Return (X, Y) of the center of cell containing provided text 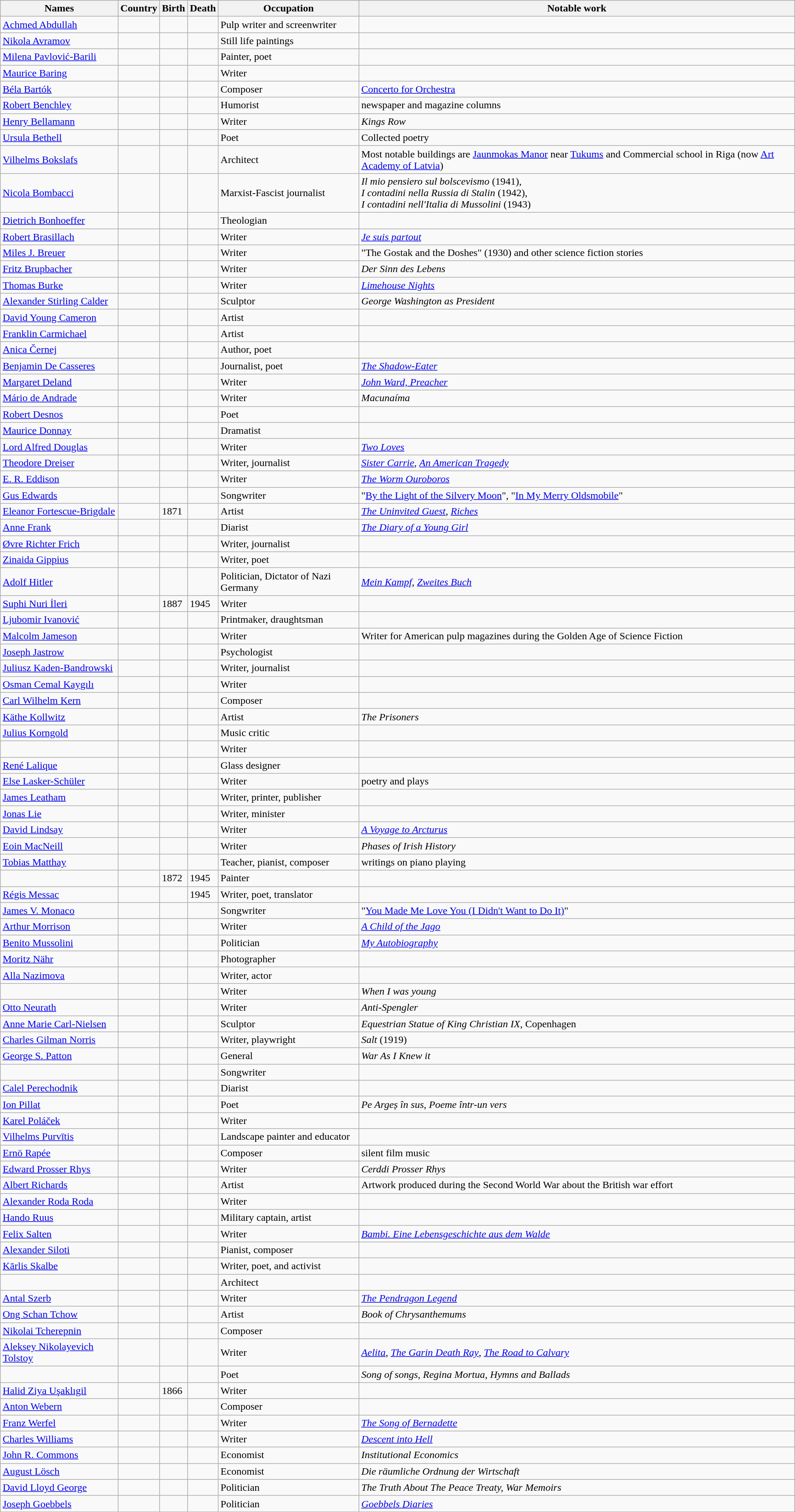
Theologian (289, 220)
Eoin MacNeill (59, 846)
John R. Commons (59, 1455)
writings on piano playing (577, 862)
Psychologist (289, 652)
Nicola Bombacci (59, 193)
Benjamin De Casseres (59, 366)
Ljubomir Ivanović (59, 620)
Joseph Jastrow (59, 652)
Bambi. Eine Lebensgeschichte aus dem Walde (577, 1234)
Pianist, composer (289, 1250)
Two Loves (577, 447)
Country (139, 8)
Vilhelms Purvītis (59, 1137)
Politician, Dictator of Nazi Germany (289, 582)
Carl Wilhelm Kern (59, 700)
Painter, poet (289, 57)
Miles J. Breuer (59, 253)
Sister Carrie, An American Tragedy (577, 463)
Calel Perechodnik (59, 1088)
Anti-Spengler (577, 1007)
Gus Edwards (59, 495)
Otto Neurath (59, 1007)
Descent into Hell (577, 1439)
Artwork produced during the Second World War about the British war effort (577, 1185)
War As I Knew it (577, 1056)
Eleanor Fortescue-Brigdale (59, 511)
Maurice Baring (59, 73)
Aleksey Nikolayevich Tolstoy (59, 1352)
Anne Frank (59, 528)
Alexander Roda Roda (59, 1201)
Malcolm Jameson (59, 636)
Glass designer (289, 765)
Journalist, poet (289, 366)
Jonas Lie (59, 814)
Juliusz Kaden-Bandrowski (59, 668)
Ong Schan Tchow (59, 1315)
Landscape painter and educator (289, 1137)
Hando Ruus (59, 1217)
1887 (174, 604)
Margaret Deland (59, 382)
Milena Pavlović-Barili (59, 57)
Mein Kampf, Zweites Buch (577, 582)
Robert Desnos (59, 414)
Dramatist (289, 430)
George Washington as President (577, 301)
The Prisoners (577, 717)
David Lindsay (59, 830)
A Child of the Jago (577, 927)
Collected poetry (577, 138)
Benito Mussolini (59, 943)
Régis Messac (59, 894)
General (289, 1056)
Arthur Morrison (59, 927)
Notable work (577, 8)
Pulp writer and screenwriter (289, 25)
Felix Salten (59, 1234)
Pe Argeș în sus, Poeme într-un vers (577, 1104)
Dietrich Bonhoeffer (59, 220)
Mário de Andrade (59, 398)
The Song of Bernadette (577, 1423)
"By the Light of the Silvery Moon", "In My Merry Oldsmobile" (577, 495)
Franklin Carmichael (59, 334)
Military captain, artist (289, 1217)
Zinaida Gippius (59, 560)
Joseph Goebbels (59, 1504)
newspaper and magazine columns (577, 105)
Else Lasker-Schüler (59, 781)
Suphi Nuri İleri (59, 604)
Birth (174, 8)
Goebbels Diaries (577, 1504)
The Uninvited Guest, Riches (577, 511)
The Pendragon Legend (577, 1298)
Alexander Stirling Calder (59, 301)
John Ward, Preacher (577, 382)
Occupation (289, 8)
David Young Cameron (59, 318)
Antal Szerb (59, 1298)
Printmaker, draughtsman (289, 620)
Limehouse Nights (577, 285)
Karel Poláček (59, 1121)
Macunaíma (577, 398)
Maurice Donnay (59, 430)
Song of songs, Regina Mortua, Hymns and Ballads (577, 1374)
The Truth About The Peace Treaty, War Memoirs (577, 1487)
Names (59, 8)
Writer, poet, and activist (289, 1266)
Music critic (289, 733)
Øvre Richter Frich (59, 544)
Je suis partout (577, 236)
Humorist (289, 105)
Achmed Abdullah (59, 25)
David Lloyd George (59, 1487)
Phases of Irish History (577, 846)
Kārlis Skalbe (59, 1266)
Robert Benchley (59, 105)
August Lösch (59, 1471)
Painter (289, 878)
Writer, printer, publisher (289, 798)
Theodore Dreiser (59, 463)
Robert Brasillach (59, 236)
Käthe Kollwitz (59, 717)
Aelita, The Garin Death Ray, The Road to Calvary (577, 1352)
Béla Bartók (59, 89)
Julius Korngold (59, 733)
René Lalique (59, 765)
Die räumliche Ordnung der Wirtschaft (577, 1471)
Thomas Burke (59, 285)
Salt (1919) (577, 1040)
Nikola Avramov (59, 41)
Most notable buildings are Jaunmokas Manor near Tukums and Commercial school in Riga (now Art Academy of Latvia) (577, 160)
A Voyage to Arcturus (577, 830)
Kings Row (577, 121)
Writer, minister (289, 814)
Marxist-Fascist journalist (289, 193)
Anica Černej (59, 350)
Ion Pillat (59, 1104)
Vilhelms Bokslafs (59, 160)
poetry and plays (577, 781)
Writer for American pulp magazines during the Golden Age of Science Fiction (577, 636)
Concerto for Orchestra (577, 89)
1866 (174, 1391)
Ursula Bethell (59, 138)
Fritz Brupbacher (59, 269)
Adolf Hitler (59, 582)
The Shadow-Eater (577, 366)
Albert Richards (59, 1185)
My Autobiography (577, 943)
"The Gostak and the Doshes" (1930) and other science fiction stories (577, 253)
Halid Ziya Uşaklıgil (59, 1391)
Institutional Economics (577, 1455)
Writer, poet, translator (289, 894)
1871 (174, 511)
Writer, poet (289, 560)
Franz Werfel (59, 1423)
Moritz Nähr (59, 959)
The Diary of a Young Girl (577, 528)
When I was young (577, 991)
James Leatham (59, 798)
Cerddi Prosser Rhys (577, 1169)
Anton Webern (59, 1407)
Teacher, pianist, composer (289, 862)
Author, poet (289, 350)
Ernö Rapée (59, 1153)
Photographer (289, 959)
"You Made Me Love You (I Didn't Want to Do It)" (577, 911)
James V. Monaco (59, 911)
The Worm Ouroboros (577, 479)
Book of Chrysanthemums (577, 1315)
Edward Prosser Rhys (59, 1169)
George S. Patton (59, 1056)
Henry Bellamann (59, 121)
Equestrian Statue of King Christian IX, Copenhagen (577, 1023)
Death (203, 8)
Still life paintings (289, 41)
Osman Cemal Kaygılı (59, 684)
Tobias Matthay (59, 862)
silent film music (577, 1153)
Der Sinn des Lebens (577, 269)
Charles Williams (59, 1439)
Alexander Siloti (59, 1250)
Anne Marie Carl-Nielsen (59, 1023)
Nikolai Tcherepnin (59, 1331)
E. R. Eddison (59, 479)
Lord Alfred Douglas (59, 447)
Alla Nazimova (59, 975)
Il mio pensiero sul bolscevismo (1941), I contadini nella Russia di Stalin (1942), I contadini nell'Italia di Mussolini (1943) (577, 193)
1872 (174, 878)
Writer, actor (289, 975)
Writer, playwright (289, 1040)
Charles Gilman Norris (59, 1040)
